Pinpoint the cell where the given text exists, returning its (x, y) midpoint coordinate. 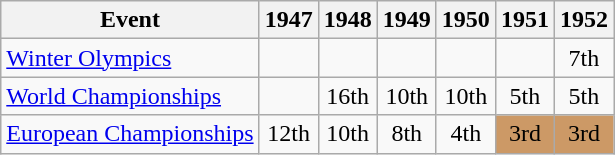
1947 (288, 20)
16th (348, 96)
8th (406, 134)
1952 (584, 20)
Winter Olympics (130, 58)
European Championships (130, 134)
1950 (466, 20)
12th (288, 134)
Event (130, 20)
1949 (406, 20)
1951 (524, 20)
4th (466, 134)
7th (584, 58)
World Championships (130, 96)
1948 (348, 20)
